Identify which cell holds the provided text, then report its (X, Y) central coordinate. 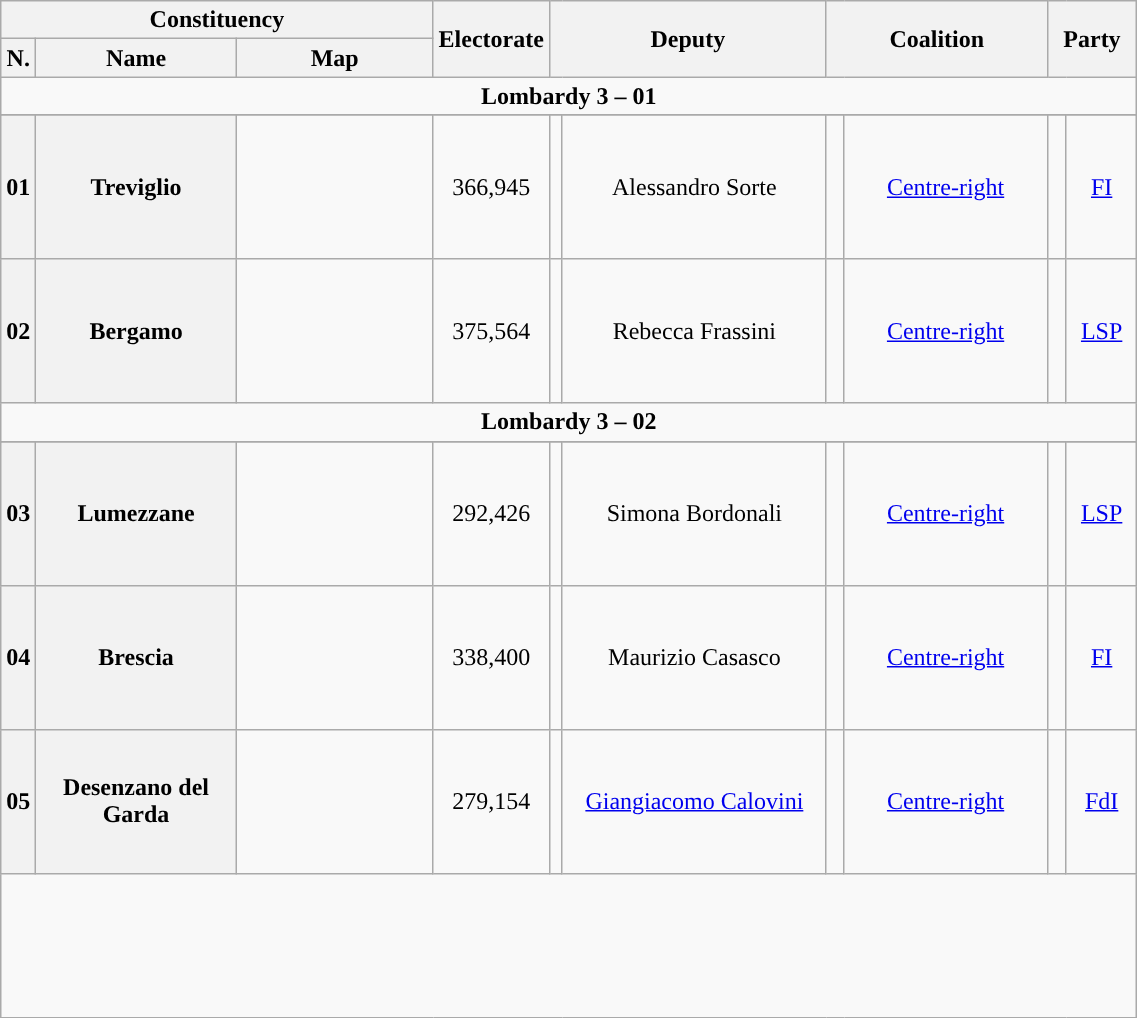
Map (334, 58)
Lombardy 3 – 02 (569, 422)
Name (136, 58)
N. (18, 58)
Constituency (217, 20)
Lombardy 3 – 01 (569, 96)
Maurizio Casasco (694, 657)
366,945 (491, 187)
Deputy (688, 39)
05 (18, 801)
Lumezzane (136, 513)
02 (18, 331)
Desenzano del Garda (136, 801)
Coalition (936, 39)
Giangiacomo Calovini (694, 801)
Brescia (136, 657)
01 (18, 187)
03 (18, 513)
338,400 (491, 657)
Alessandro Sorte (694, 187)
Rebecca Frassini (694, 331)
375,564 (491, 331)
FdI (1101, 801)
292,426 (491, 513)
Bergamo (136, 331)
Electorate (491, 39)
279,154 (491, 801)
Simona Bordonali (694, 513)
Treviglio (136, 187)
Party (1092, 39)
04 (18, 657)
